Capture the cell that displays the provided text and extract its [X, Y] central coordinate. 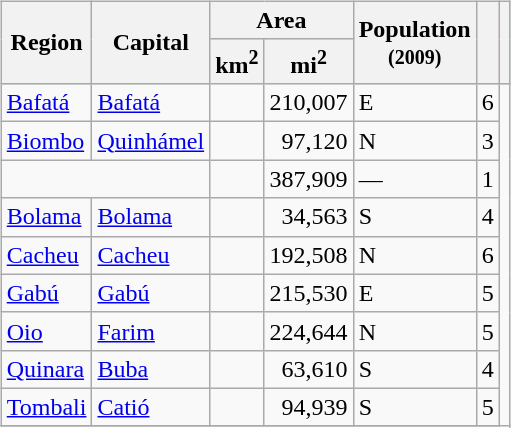
1 [488, 179]
Capital [151, 42]
Tombali [46, 407]
km2 [237, 62]
Quinara [46, 369]
Population (2009) [414, 42]
Farim [151, 331]
— [414, 179]
Biombo [46, 141]
97,120 [308, 141]
210,007 [308, 103]
3 [488, 141]
Buba [151, 369]
Region [46, 42]
Quinhámel [151, 141]
94,939 [308, 407]
192,508 [308, 255]
34,563 [308, 217]
224,644 [308, 331]
mi2 [308, 62]
Catió [151, 407]
Area [282, 20]
215,530 [308, 293]
387,909 [308, 179]
Oio [46, 331]
63,610 [308, 369]
